Search for the cell housing the specified text and yield its (X, Y) center coordinate. 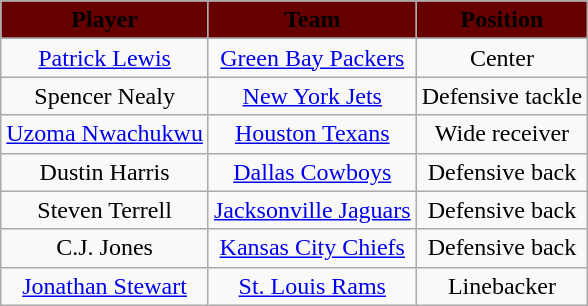
Jacksonville Jaguars (312, 210)
Uzoma Nwachukwu (105, 134)
C.J. Jones (105, 248)
Linebacker (502, 286)
Patrick Lewis (105, 58)
Jonathan Stewart (105, 286)
Player (105, 20)
Dallas Cowboys (312, 172)
Team (312, 20)
Green Bay Packers (312, 58)
Defensive tackle (502, 96)
New York Jets (312, 96)
Position (502, 20)
Kansas City Chiefs (312, 248)
St. Louis Rams (312, 286)
Dustin Harris (105, 172)
Wide receiver (502, 134)
Steven Terrell (105, 210)
Spencer Nealy (105, 96)
Center (502, 58)
Houston Texans (312, 134)
